From the cell containing the given text, extract its center point as [x, y] coordinate. 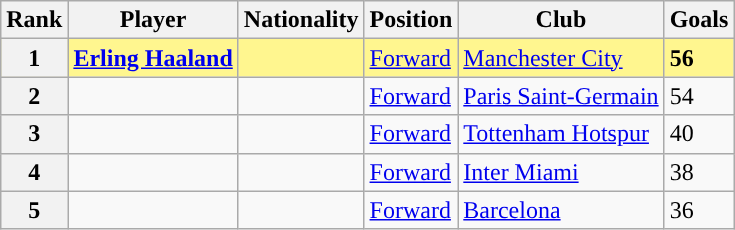
Goals [699, 20]
40 [699, 134]
Nationality [301, 20]
Paris Saint-Germain [561, 96]
3 [34, 134]
54 [699, 96]
Position [411, 20]
Tottenham Hotspur [561, 134]
1 [34, 58]
Inter Miami [561, 172]
Club [561, 20]
2 [34, 96]
Barcelona [561, 210]
Rank [34, 20]
Erling Haaland [153, 58]
4 [34, 172]
5 [34, 210]
38 [699, 172]
36 [699, 210]
56 [699, 58]
Manchester City [561, 58]
Player [153, 20]
